Search for the cell housing the specified text and yield its [x, y] center coordinate. 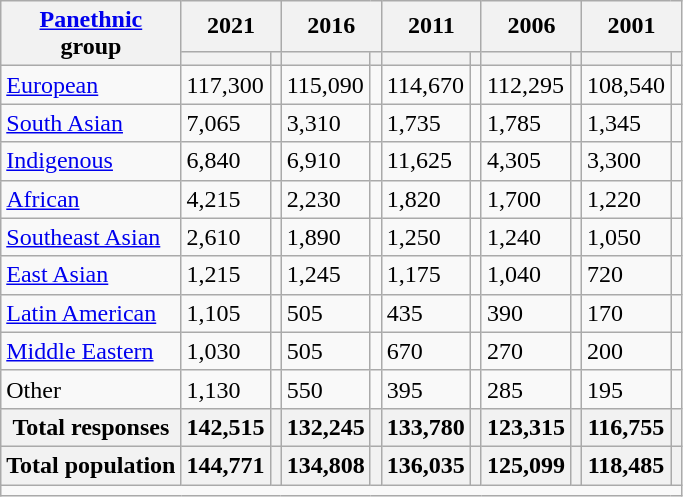
435 [426, 313]
142,515 [226, 427]
6,840 [226, 161]
1,040 [526, 275]
108,540 [626, 85]
395 [426, 389]
1,105 [226, 313]
3,300 [626, 161]
1,700 [526, 199]
1,245 [326, 275]
2,610 [226, 237]
South Asian [91, 123]
2016 [331, 26]
1,820 [426, 199]
7,065 [226, 123]
4,305 [526, 161]
195 [626, 389]
116,755 [626, 427]
2021 [231, 26]
117,300 [226, 85]
1,175 [426, 275]
6,910 [326, 161]
1,890 [326, 237]
1,215 [226, 275]
123,315 [526, 427]
Middle Eastern [91, 351]
East Asian [91, 275]
136,035 [426, 465]
1,030 [226, 351]
118,485 [626, 465]
670 [426, 351]
4,215 [226, 199]
720 [626, 275]
125,099 [526, 465]
112,295 [526, 85]
Total responses [91, 427]
Latin American [91, 313]
European [91, 85]
144,771 [226, 465]
1,130 [226, 389]
390 [526, 313]
2,230 [326, 199]
3,310 [326, 123]
Panethnicgroup [91, 34]
1,050 [626, 237]
1,735 [426, 123]
1,785 [526, 123]
115,090 [326, 85]
270 [526, 351]
African [91, 199]
2006 [531, 26]
Other [91, 389]
200 [626, 351]
1,250 [426, 237]
132,245 [326, 427]
550 [326, 389]
2011 [431, 26]
1,345 [626, 123]
2001 [632, 26]
133,780 [426, 427]
11,625 [426, 161]
114,670 [426, 85]
285 [526, 389]
1,220 [626, 199]
134,808 [326, 465]
Indigenous [91, 161]
170 [626, 313]
Total population [91, 465]
Southeast Asian [91, 237]
1,240 [526, 237]
